Pinpoint the cell where the given text exists, returning its (X, Y) midpoint coordinate. 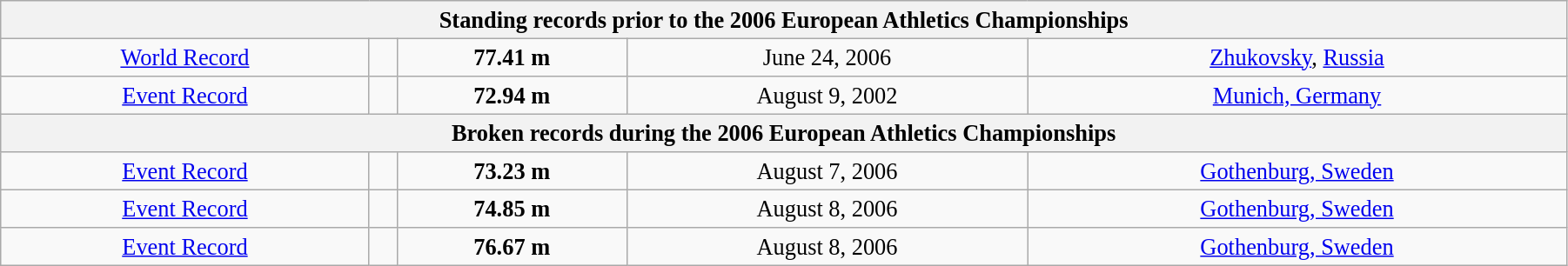
June 24, 2006 (827, 57)
76.67 m (512, 247)
Standing records prior to the 2006 European Athletics Championships (784, 19)
73.23 m (512, 171)
74.85 m (512, 209)
Zhukovsky, Russia (1297, 57)
72.94 m (512, 95)
77.41 m (512, 57)
August 9, 2002 (827, 95)
August 7, 2006 (827, 171)
Broken records during the 2006 European Athletics Championships (784, 133)
Munich, Germany (1297, 95)
World Record (184, 57)
